Identify which cell holds the provided text, then report its (x, y) central coordinate. 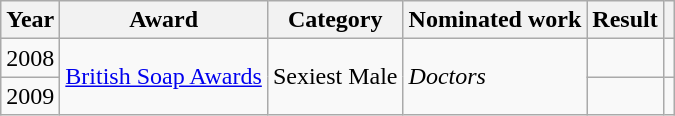
Doctors (495, 77)
Award (164, 20)
Result (625, 20)
Category (335, 20)
Nominated work (495, 20)
2009 (30, 96)
Sexiest Male (335, 77)
Year (30, 20)
2008 (30, 58)
British Soap Awards (164, 77)
